Scan for the cell matching the given text and deliver its (X, Y) coordinate at center. 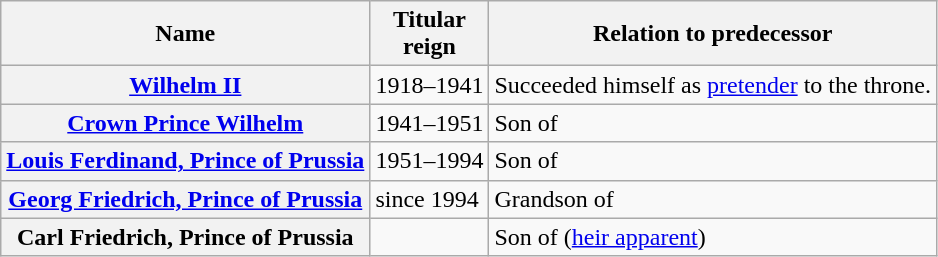
1951–1994 (430, 161)
Carl Friedrich, Prince of Prussia (186, 237)
Georg Friedrich, Prince of Prussia (186, 199)
Louis Ferdinand, Prince of Prussia (186, 161)
1941–1951 (430, 123)
Wilhelm II (186, 85)
1918–1941 (430, 85)
since 1994 (430, 199)
Grandson of (713, 199)
Titular reign (430, 34)
Son of (heir apparent) (713, 237)
Relation to predecessor (713, 34)
Succeeded himself as pretender to the throne. (713, 85)
Name (186, 34)
Crown Prince Wilhelm (186, 123)
